Identify which cell holds the provided text, then report its [x, y] central coordinate. 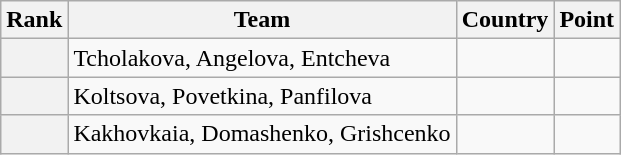
Kakhovkaia, Domashenko, Grishcenko [262, 134]
Tcholakova, Angelova, Entcheva [262, 58]
Team [262, 20]
Point [587, 20]
Koltsova, Povetkina, Panfilova [262, 96]
Country [505, 20]
Rank [34, 20]
